Return the (x, y) coordinate for the center point of the cell that contains the specified text.  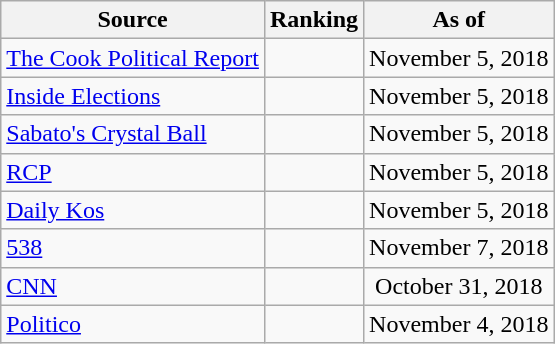
Politico (133, 324)
CNN (133, 286)
Ranking (314, 20)
As of (459, 20)
Source (133, 20)
Inside Elections (133, 96)
November 4, 2018 (459, 324)
Sabato's Crystal Ball (133, 134)
November 7, 2018 (459, 248)
Daily Kos (133, 210)
The Cook Political Report (133, 58)
RCP (133, 172)
October 31, 2018 (459, 286)
538 (133, 248)
